For the text-containing cell, return its midpoint in (X, Y) coordinate format. 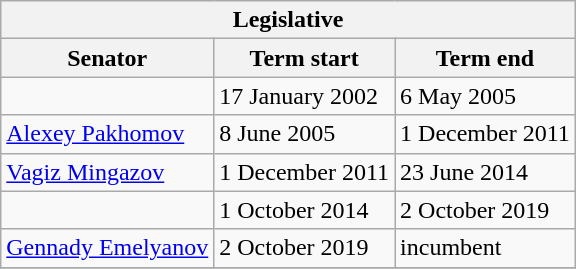
Legislative (288, 20)
Term start (304, 58)
8 June 2005 (304, 134)
Term end (486, 58)
Gennady Emelyanov (108, 248)
23 June 2014 (486, 172)
6 May 2005 (486, 96)
Senator (108, 58)
incumbent (486, 248)
Vagiz Mingazov (108, 172)
17 January 2002 (304, 96)
1 October 2014 (304, 210)
Alexey Pakhomov (108, 134)
